Return the [X, Y] coordinate for the center point of the cell that contains the specified text.  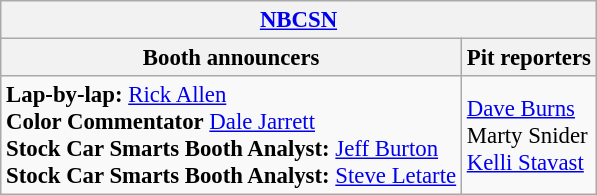
Lap-by-lap: Rick Allen Color Commentator Dale JarrettStock Car Smarts Booth Analyst: Jeff BurtonStock Car Smarts Booth Analyst: Steve Letarte [232, 136]
NBCSN [299, 20]
Booth announcers [232, 58]
Dave BurnsMarty SniderKelli Stavast [528, 136]
Pit reporters [528, 58]
